Find where the given text appears and provide that cell's center as [X, Y] coordinate. 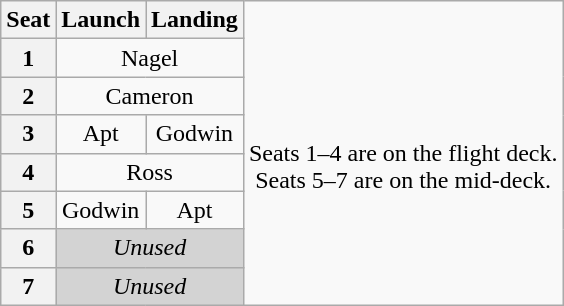
Seat [28, 20]
Launch [101, 20]
3 [28, 134]
Nagel [150, 58]
1 [28, 58]
6 [28, 248]
7 [28, 286]
Ross [150, 172]
Cameron [150, 96]
Landing [195, 20]
2 [28, 96]
5 [28, 210]
4 [28, 172]
Seats 1–4 are on the flight deck.Seats 5–7 are on the mid-deck. [403, 153]
